Return the [x, y] coordinate for the center point of the cell that contains the specified text.  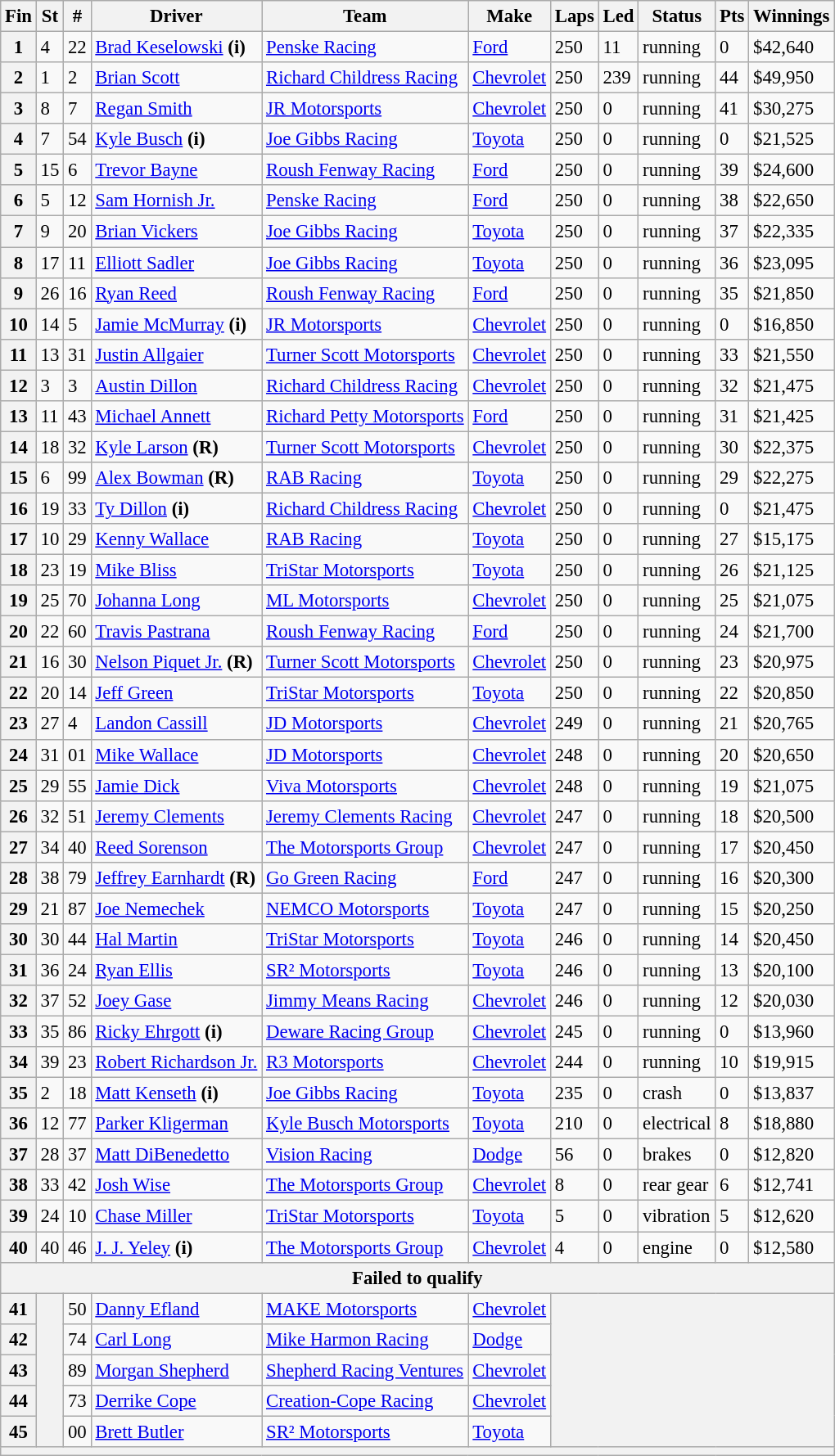
Brad Keselowski (i) [177, 47]
$19,915 [792, 1062]
51 [77, 816]
Viva Motorsports [365, 786]
rear gear [677, 1186]
Ty Dillon (i) [177, 508]
Morgan Shepherd [177, 1370]
$15,175 [792, 539]
245 [575, 1032]
$22,375 [792, 447]
Elliott Sadler [177, 263]
ML Motorsports [365, 601]
Jeff Green [177, 693]
Jamie Dick [177, 786]
Travis Pastrana [177, 632]
$20,030 [792, 1001]
Ryan Reed [177, 293]
Brian Scott [177, 78]
Josh Wise [177, 1186]
Ricky Ehrgott (i) [177, 1032]
NEMCO Motorsports [365, 908]
electrical [677, 1124]
$22,650 [792, 201]
Make [509, 16]
55 [77, 786]
56 [575, 1155]
Parker Kligerman [177, 1124]
86 [77, 1032]
46 [77, 1247]
70 [77, 601]
$12,820 [792, 1155]
Austin Dillon [177, 385]
Mike Wallace [177, 755]
239 [619, 78]
Pts [732, 16]
Justin Allgaier [177, 354]
Robert Richardson Jr. [177, 1062]
Shepherd Racing Ventures [365, 1370]
Regan Smith [177, 109]
Richard Petty Motorsports [365, 417]
Landon Cassill [177, 724]
$12,580 [792, 1247]
Kyle Larson (R) [177, 447]
$21,125 [792, 570]
engine [677, 1247]
89 [77, 1370]
Mike Bliss [177, 570]
$20,765 [792, 724]
$21,550 [792, 354]
$12,620 [792, 1216]
50 [77, 1309]
vibration [677, 1216]
Danny Efland [177, 1309]
# [77, 16]
$21,700 [792, 632]
Hal Martin [177, 940]
$21,525 [792, 139]
Jeremy Clements [177, 816]
Fin [19, 16]
Status [677, 16]
Trevor Bayne [177, 170]
$22,275 [792, 478]
$12,741 [792, 1186]
Failed to qualify [417, 1278]
$13,837 [792, 1093]
Jeffrey Earnhardt (R) [177, 878]
Sam Hornish Jr. [177, 201]
$20,300 [792, 878]
Team [365, 16]
60 [77, 632]
Driver [177, 16]
$30,275 [792, 109]
Deware Racing Group [365, 1032]
52 [77, 1001]
$18,880 [792, 1124]
$42,640 [792, 47]
Kyle Busch Motorsports [365, 1124]
210 [575, 1124]
Kyle Busch (i) [177, 139]
Mike Harmon Racing [365, 1339]
Joey Gase [177, 1001]
244 [575, 1062]
Brett Butler [177, 1431]
Jamie McMurray (i) [177, 324]
St [49, 16]
Matt DiBenedetto [177, 1155]
Michael Annett [177, 417]
$20,975 [792, 662]
$49,950 [792, 78]
J. J. Yeley (i) [177, 1247]
brakes [677, 1155]
$20,850 [792, 693]
Led [619, 16]
Laps [575, 16]
01 [77, 755]
$20,650 [792, 755]
73 [77, 1401]
Kenny Wallace [177, 539]
$22,335 [792, 232]
87 [77, 908]
MAKE Motorsports [365, 1309]
$21,850 [792, 293]
Ryan Ellis [177, 970]
$24,600 [792, 170]
235 [575, 1093]
Alex Bowman (R) [177, 478]
Johanna Long [177, 601]
$20,500 [792, 816]
$20,250 [792, 908]
77 [77, 1124]
$23,095 [792, 263]
Brian Vickers [177, 232]
Jimmy Means Racing [365, 1001]
249 [575, 724]
Carl Long [177, 1339]
$20,100 [792, 970]
Vision Racing [365, 1155]
Joe Nemechek [177, 908]
00 [77, 1431]
$16,850 [792, 324]
Go Green Racing [365, 878]
Matt Kenseth (i) [177, 1093]
99 [77, 478]
R3 Motorsports [365, 1062]
$21,425 [792, 417]
Creation-Cope Racing [365, 1401]
Reed Sorenson [177, 847]
54 [77, 139]
$13,960 [792, 1032]
Winnings [792, 16]
79 [77, 878]
Chase Miller [177, 1216]
Derrike Cope [177, 1401]
74 [77, 1339]
Jeremy Clements Racing [365, 816]
crash [677, 1093]
Nelson Piquet Jr. (R) [177, 662]
45 [19, 1431]
